Identify which cell holds the provided text, then report its (x, y) central coordinate. 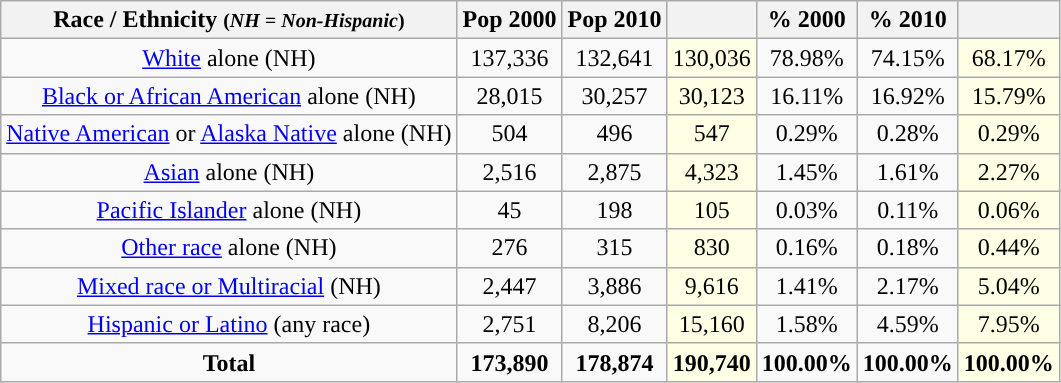
9,616 (712, 286)
Asian alone (NH) (229, 172)
2,516 (510, 172)
504 (510, 134)
16.92% (908, 96)
198 (614, 210)
Total (229, 362)
Other race alone (NH) (229, 248)
30,257 (614, 96)
Mixed race or Multiracial (NH) (229, 286)
2,447 (510, 286)
16.11% (806, 96)
0.44% (1008, 248)
15,160 (712, 324)
130,036 (712, 58)
Pop 2000 (510, 20)
0.03% (806, 210)
1.58% (806, 324)
105 (712, 210)
178,874 (614, 362)
5.04% (1008, 286)
1.61% (908, 172)
Hispanic or Latino (any race) (229, 324)
1.41% (806, 286)
Native American or Alaska Native alone (NH) (229, 134)
2,875 (614, 172)
30,123 (712, 96)
2,751 (510, 324)
137,336 (510, 58)
Pacific Islander alone (NH) (229, 210)
8,206 (614, 324)
547 (712, 134)
7.95% (1008, 324)
190,740 (712, 362)
% 2010 (908, 20)
830 (712, 248)
1.45% (806, 172)
Race / Ethnicity (NH = Non-Hispanic) (229, 20)
45 (510, 210)
2.17% (908, 286)
% 2000 (806, 20)
132,641 (614, 58)
173,890 (510, 362)
0.16% (806, 248)
28,015 (510, 96)
Black or African American alone (NH) (229, 96)
0.28% (908, 134)
315 (614, 248)
3,886 (614, 286)
15.79% (1008, 96)
4.59% (908, 324)
White alone (NH) (229, 58)
78.98% (806, 58)
68.17% (1008, 58)
Pop 2010 (614, 20)
4,323 (712, 172)
0.06% (1008, 210)
2.27% (1008, 172)
0.11% (908, 210)
496 (614, 134)
0.18% (908, 248)
74.15% (908, 58)
276 (510, 248)
